Capture the cell that displays the provided text and extract its (X, Y) central coordinate. 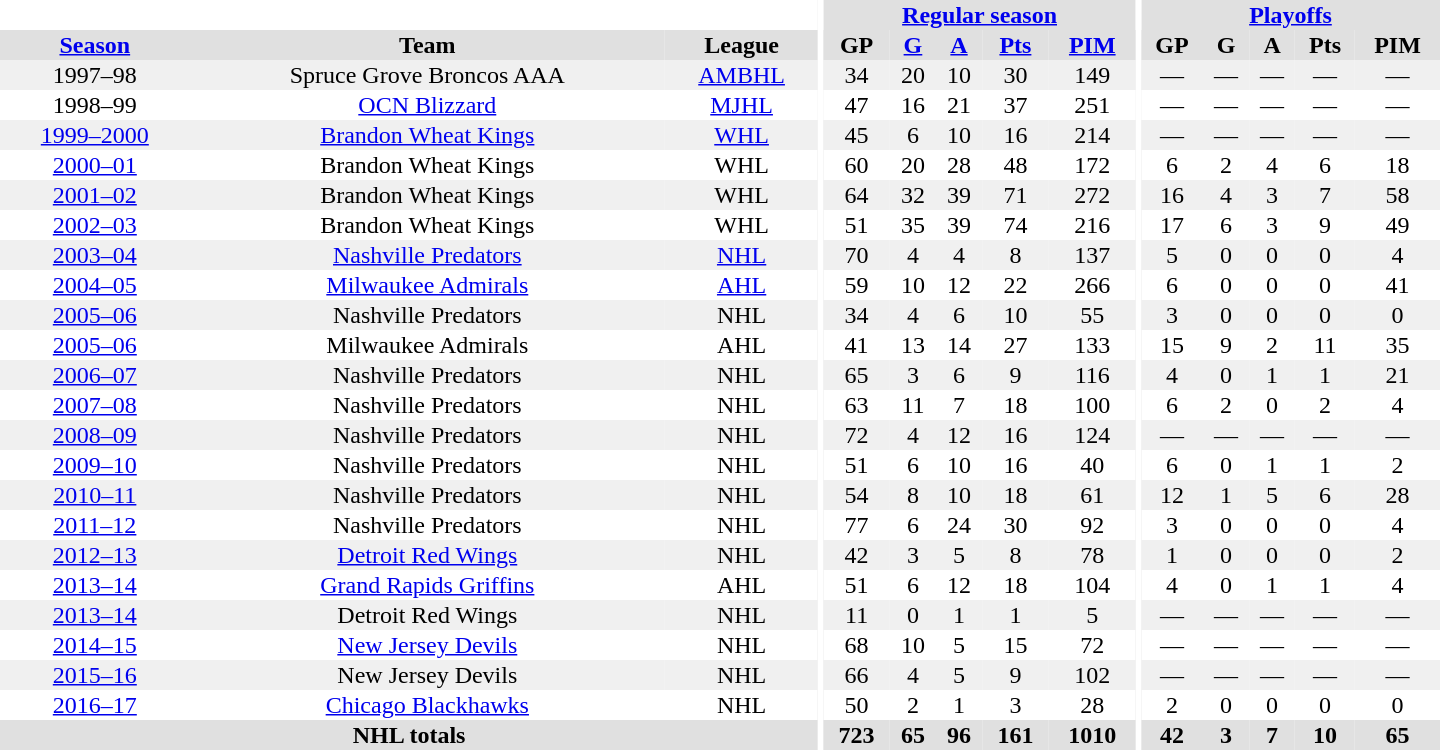
MJHL (742, 105)
13 (913, 345)
70 (856, 255)
2007–08 (95, 405)
47 (856, 105)
54 (856, 495)
266 (1092, 285)
149 (1092, 75)
116 (1092, 375)
2015–16 (95, 675)
1999–2000 (95, 135)
2012–13 (95, 555)
45 (856, 135)
66 (856, 675)
NHL totals (409, 735)
2014–15 (95, 645)
2004–05 (95, 285)
Season (95, 45)
161 (1016, 735)
2008–09 (95, 435)
Spruce Grove Broncos AAA (428, 75)
71 (1016, 195)
96 (959, 735)
24 (959, 525)
17 (1172, 225)
124 (1092, 435)
214 (1092, 135)
1997–98 (95, 75)
58 (1398, 195)
27 (1016, 345)
22 (1016, 285)
2011–12 (95, 525)
2000–01 (95, 165)
Team (428, 45)
32 (913, 195)
League (742, 45)
251 (1092, 105)
2010–11 (95, 495)
AMBHL (742, 75)
Chicago Blackhawks (428, 705)
74 (1016, 225)
78 (1092, 555)
63 (856, 405)
68 (856, 645)
48 (1016, 165)
216 (1092, 225)
40 (1092, 465)
133 (1092, 345)
61 (1092, 495)
Playoffs (1290, 15)
59 (856, 285)
104 (1092, 585)
102 (1092, 675)
92 (1092, 525)
2006–07 (95, 375)
2002–03 (95, 225)
2016–17 (95, 705)
77 (856, 525)
OCN Blizzard (428, 105)
723 (856, 735)
2003–04 (95, 255)
Regular season (980, 15)
49 (1398, 225)
272 (1092, 195)
60 (856, 165)
1998–99 (95, 105)
2009–10 (95, 465)
2001–02 (95, 195)
37 (1016, 105)
Grand Rapids Griffins (428, 585)
14 (959, 345)
50 (856, 705)
100 (1092, 405)
172 (1092, 165)
137 (1092, 255)
64 (856, 195)
55 (1092, 315)
1010 (1092, 735)
